Locate the cell with the specified text and output its (X, Y) center coordinate. 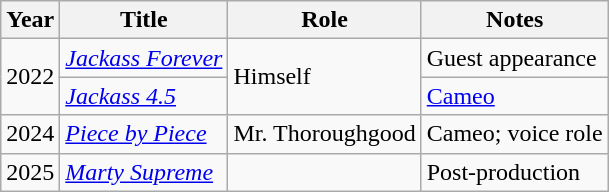
2022 (30, 77)
Title (144, 20)
Notes (514, 20)
Jackass Forever (144, 58)
Mr. Thoroughgood (324, 134)
Himself (324, 77)
Post-production (514, 172)
Marty Supreme (144, 172)
Piece by Piece (144, 134)
2024 (30, 134)
Year (30, 20)
Jackass 4.5 (144, 96)
Cameo (514, 96)
Role (324, 20)
Cameo; voice role (514, 134)
Guest appearance (514, 58)
2025 (30, 172)
